Determine the (X, Y) coordinate at the center of the cell enclosing the given text.  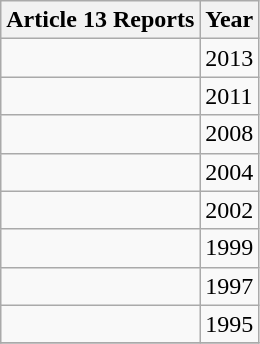
Year (230, 20)
2008 (230, 134)
2011 (230, 96)
2013 (230, 58)
2002 (230, 210)
1995 (230, 324)
1997 (230, 286)
2004 (230, 172)
1999 (230, 248)
Article 13 Reports (100, 20)
